Scan for the cell matching the given text and deliver its [X, Y] coordinate at center. 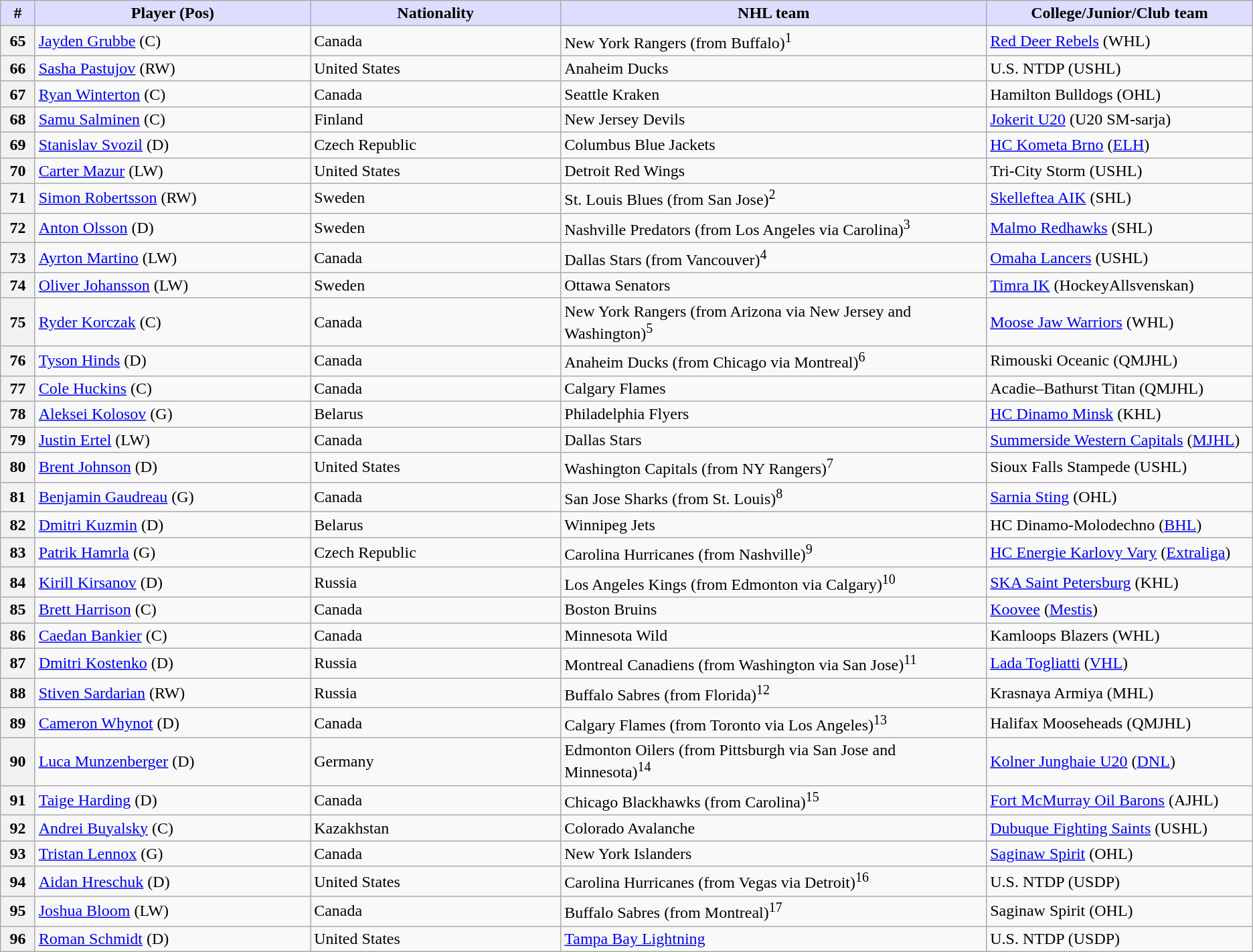
Tyson Hinds (D) [173, 362]
Rimouski Oceanic (QMJHL) [1120, 362]
HC Dinamo-Molodechno (BHL) [1120, 525]
Seattle Kraken [774, 94]
Tri-City Storm (USHL) [1120, 171]
Stanislav Svozil (D) [173, 145]
Timra IK (HockeyAllsvenskan) [1120, 285]
Brent Johnson (D) [173, 467]
80 [17, 467]
Chicago Blackhawks (from Carolina)15 [774, 801]
Aidan Hreschuk (D) [173, 881]
Samu Salminen (C) [173, 119]
Roman Schmidt (D) [173, 939]
95 [17, 912]
Los Angeles Kings (from Edmonton via Calgary)10 [774, 582]
Red Deer Rebels (WHL) [1120, 42]
San Jose Sharks (from St. Louis)8 [774, 497]
Boston Bruins [774, 610]
NHL team [774, 13]
HC Dinamo Minsk (KHL) [1120, 414]
Ayrton Martino (LW) [173, 258]
New York Rangers (from Buffalo)1 [774, 42]
Dallas Stars (from Vancouver)4 [774, 258]
HC Kometa Brno (ELH) [1120, 145]
Sioux Falls Stampede (USHL) [1120, 467]
92 [17, 828]
Andrei Buyalsky (C) [173, 828]
78 [17, 414]
SKA Saint Petersburg (KHL) [1120, 582]
Kamloops Blazers (WHL) [1120, 635]
Anton Olsson (D) [173, 228]
Tampa Bay Lightning [774, 939]
Colorado Avalanche [774, 828]
Simon Robertsson (RW) [173, 198]
Kolner Junghaie U20 (DNL) [1120, 762]
76 [17, 362]
Carolina Hurricanes (from Vegas via Detroit)16 [774, 881]
Moose Jaw Warriors (WHL) [1120, 322]
74 [17, 285]
Krasnaya Armiya (MHL) [1120, 694]
Germany [436, 762]
Kazakhstan [436, 828]
Columbus Blue Jackets [774, 145]
Sasha Pastujov (RW) [173, 68]
93 [17, 854]
81 [17, 497]
Anaheim Ducks [774, 68]
Carter Mazur (LW) [173, 171]
Calgary Flames (from Toronto via Los Angeles)13 [774, 723]
Fort McMurray Oil Barons (AJHL) [1120, 801]
87 [17, 663]
Dmitri Kuzmin (D) [173, 525]
Anaheim Ducks (from Chicago via Montreal)6 [774, 362]
Detroit Red Wings [774, 171]
New York Rangers (from Arizona via New Jersey and Washington)5 [774, 322]
Edmonton Oilers (from Pittsburgh via San Jose and Minnesota)14 [774, 762]
# [17, 13]
Joshua Bloom (LW) [173, 912]
Skelleftea AIK (SHL) [1120, 198]
86 [17, 635]
71 [17, 198]
Washington Capitals (from NY Rangers)7 [774, 467]
Buffalo Sabres (from Florida)12 [774, 694]
91 [17, 801]
Koovee (Mestis) [1120, 610]
Oliver Johansson (LW) [173, 285]
72 [17, 228]
90 [17, 762]
Acadie–Bathurst Titan (QMJHL) [1120, 389]
Jokerit U20 (U20 SM-sarja) [1120, 119]
Jayden Grubbe (C) [173, 42]
73 [17, 258]
Dubuque Fighting Saints (USHL) [1120, 828]
Benjamin Gaudreau (G) [173, 497]
Nashville Predators (from Los Angeles via Carolina)3 [774, 228]
84 [17, 582]
New Jersey Devils [774, 119]
Winnipeg Jets [774, 525]
Finland [436, 119]
Philadelphia Flyers [774, 414]
Montreal Canadiens (from Washington via San Jose)11 [774, 663]
Luca Munzenberger (D) [173, 762]
85 [17, 610]
79 [17, 440]
Player (Pos) [173, 13]
68 [17, 119]
Cameron Whynot (D) [173, 723]
88 [17, 694]
U.S. NTDP (USHL) [1120, 68]
Malmo Redhawks (SHL) [1120, 228]
69 [17, 145]
96 [17, 939]
77 [17, 389]
Buffalo Sabres (from Montreal)17 [774, 912]
Dallas Stars [774, 440]
83 [17, 553]
Minnesota Wild [774, 635]
Ottawa Senators [774, 285]
89 [17, 723]
94 [17, 881]
St. Louis Blues (from San Jose)2 [774, 198]
Patrik Hamrla (G) [173, 553]
HC Energie Karlovy Vary (Extraliga) [1120, 553]
Sarnia Sting (OHL) [1120, 497]
Caedan Bankier (C) [173, 635]
Ryder Korczak (C) [173, 322]
Taige Harding (D) [173, 801]
Dmitri Kostenko (D) [173, 663]
82 [17, 525]
67 [17, 94]
66 [17, 68]
Hamilton Bulldogs (OHL) [1120, 94]
Ryan Winterton (C) [173, 94]
Halifax Mooseheads (QMJHL) [1120, 723]
College/Junior/Club team [1120, 13]
Omaha Lancers (USHL) [1120, 258]
Summerside Western Capitals (MJHL) [1120, 440]
Kirill Kirsanov (D) [173, 582]
65 [17, 42]
Calgary Flames [774, 389]
70 [17, 171]
Brett Harrison (C) [173, 610]
Tristan Lennox (G) [173, 854]
Cole Huckins (C) [173, 389]
Aleksei Kolosov (G) [173, 414]
New York Islanders [774, 854]
Justin Ertel (LW) [173, 440]
Lada Togliatti (VHL) [1120, 663]
Stiven Sardarian (RW) [173, 694]
Carolina Hurricanes (from Nashville)9 [774, 553]
Nationality [436, 13]
75 [17, 322]
